Return [X, Y] of the center of cell containing provided text 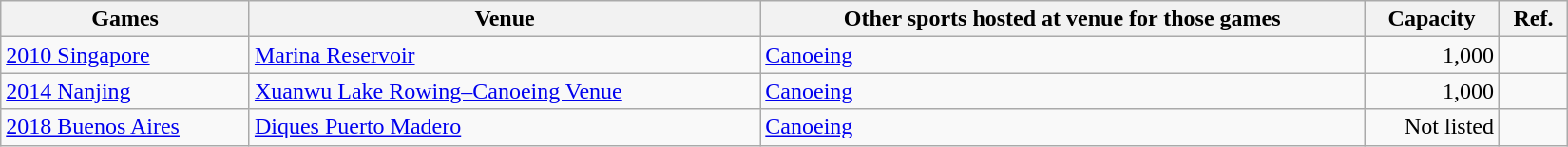
Xuanwu Lake Rowing–Canoeing Venue [504, 91]
2018 Buenos Aires [125, 127]
Capacity [1432, 19]
Games [125, 19]
Marina Reservoir [504, 55]
Ref. [1534, 19]
Diques Puerto Madero [504, 127]
2010 Singapore [125, 55]
Venue [504, 19]
Other sports hosted at venue for those games [1062, 19]
2014 Nanjing [125, 91]
Not listed [1432, 127]
